Pinpoint the cell where the given text exists, returning its [X, Y] midpoint coordinate. 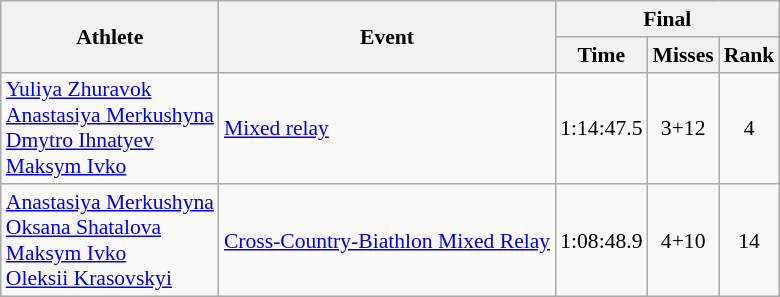
Rank [750, 55]
1:08:48.9 [601, 241]
4+10 [684, 241]
1:14:47.5 [601, 128]
Mixed relay [387, 128]
Yuliya ZhuravokAnastasiya MerkushynaDmytro IhnatyevMaksym Ivko [110, 128]
Time [601, 55]
Event [387, 36]
3+12 [684, 128]
Final [667, 19]
Athlete [110, 36]
14 [750, 241]
Misses [684, 55]
Cross-Country-Biathlon Mixed Relay [387, 241]
Anastasiya MerkushynaOksana ShatalovaMaksym IvkoOleksii Krasovskyi [110, 241]
4 [750, 128]
